Extract the [X, Y] coordinate from the center of the cell holding the provided text.  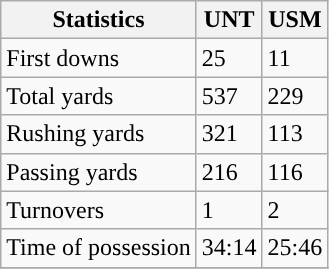
537 [229, 96]
Total yards [99, 96]
113 [295, 134]
116 [295, 172]
216 [229, 172]
25 [229, 58]
229 [295, 96]
1 [229, 210]
25:46 [295, 248]
34:14 [229, 248]
Rushing yards [99, 134]
Passing yards [99, 172]
USM [295, 20]
Time of possession [99, 248]
321 [229, 134]
Statistics [99, 20]
Turnovers [99, 210]
2 [295, 210]
11 [295, 58]
UNT [229, 20]
First downs [99, 58]
